Provide the (x, y) coordinate of the cell's center where the given text is located.  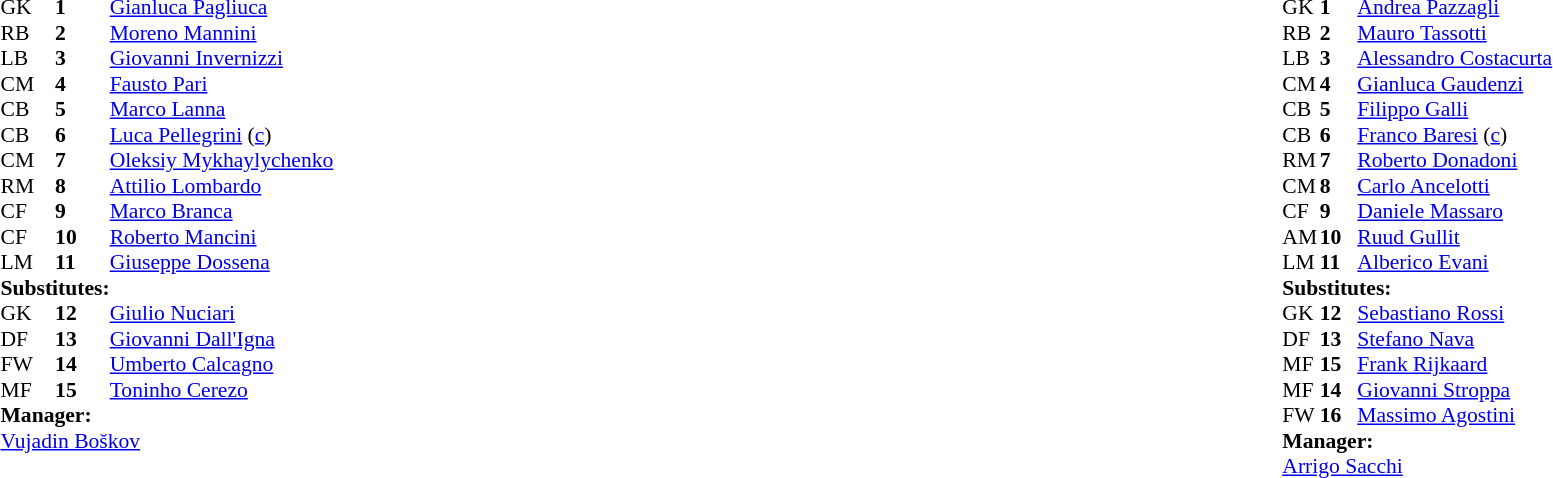
Roberto Donadoni (1454, 161)
Vujadin Boškov (166, 441)
Oleksiy Mykhaylychenko (222, 161)
Ruud Gullit (1454, 237)
Roberto Mancini (222, 237)
Giovanni Dall'Igna (222, 339)
Alberico Evani (1454, 263)
16 (1339, 415)
Stefano Nava (1454, 339)
Toninho Cerezo (222, 390)
Moreno Mannini (222, 33)
Frank Rijkaard (1454, 365)
Giovanni Invernizzi (222, 59)
Alessandro Costacurta (1454, 59)
Carlo Ancelotti (1454, 186)
Daniele Massaro (1454, 211)
Filippo Galli (1454, 109)
Marco Branca (222, 211)
Giovanni Stroppa (1454, 390)
Mauro Tassotti (1454, 33)
Giulio Nuciari (222, 313)
Massimo Agostini (1454, 415)
Gianluca Gaudenzi (1454, 84)
Luca Pellegrini (c) (222, 135)
Giuseppe Dossena (222, 263)
Franco Baresi (c) (1454, 135)
Attilio Lombardo (222, 186)
Sebastiano Rossi (1454, 313)
Fausto Pari (222, 84)
Marco Lanna (222, 109)
AM (1301, 237)
Umberto Calcagno (222, 365)
